Identify which cell holds the provided text, then report its (X, Y) central coordinate. 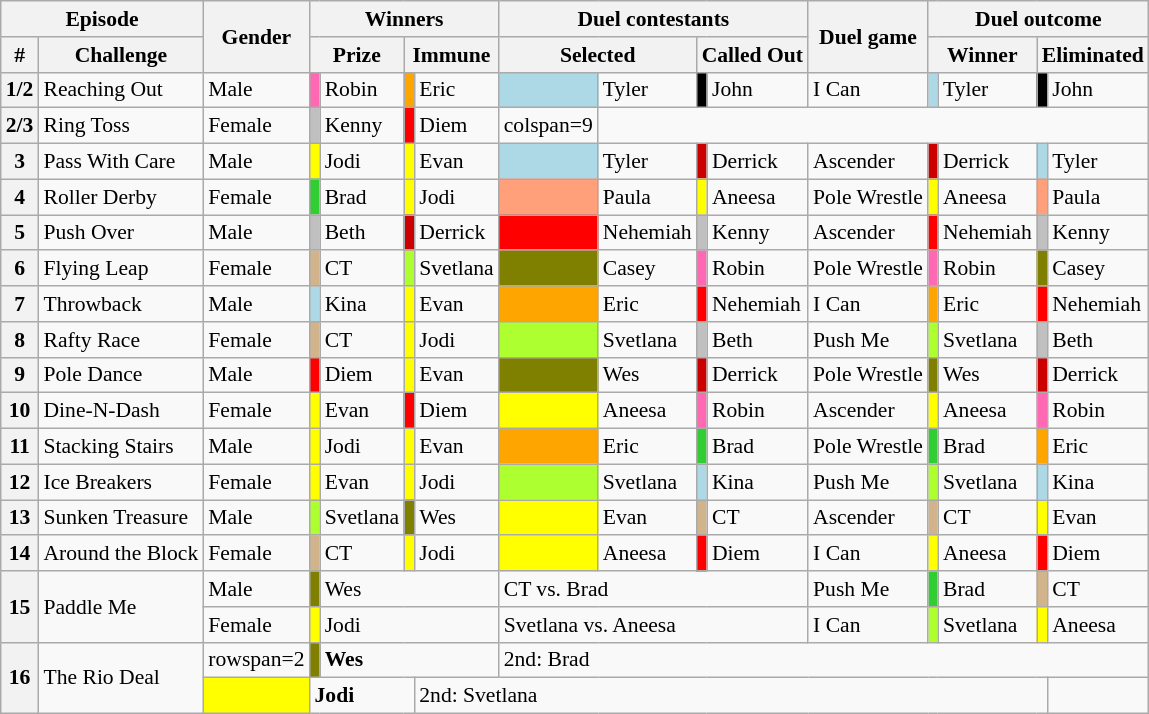
Pole Dance (120, 375)
Pass With Care (120, 162)
11 (20, 447)
CT vs. Brad (654, 589)
Sunken Treasure (120, 518)
16 (20, 678)
Throwback (120, 304)
Immune (452, 55)
Push Over (120, 233)
Winners (404, 19)
Flying Leap (120, 269)
Challenge (120, 55)
5 (20, 233)
Ring Toss (120, 126)
Roller Derby (120, 197)
2nd: Brad (824, 660)
9 (20, 375)
Gender (256, 36)
3 (20, 162)
colspan=9 (548, 126)
2nd: Svetlana (730, 696)
14 (20, 554)
1/2 (20, 90)
Svetlana vs. Aneesa (654, 625)
# (20, 55)
Stacking Stairs (120, 447)
Reaching Out (120, 90)
Dine-N-Dash (120, 411)
Ice Breakers (120, 482)
Called Out (752, 55)
Episode (102, 19)
Eliminated (1093, 55)
7 (20, 304)
15 (20, 606)
4 (20, 197)
8 (20, 340)
6 (20, 269)
Around the Block (120, 554)
Paddle Me (120, 606)
Prize (358, 55)
The Rio Deal (120, 678)
Rafty Race (120, 340)
Winner (982, 55)
12 (20, 482)
Duel contestants (654, 19)
Duel game (868, 36)
Duel outcome (1038, 19)
13 (20, 518)
rowspan=2 (256, 660)
Selected (598, 55)
2/3 (20, 126)
10 (20, 411)
